Search for the cell housing the specified text and yield its [x, y] center coordinate. 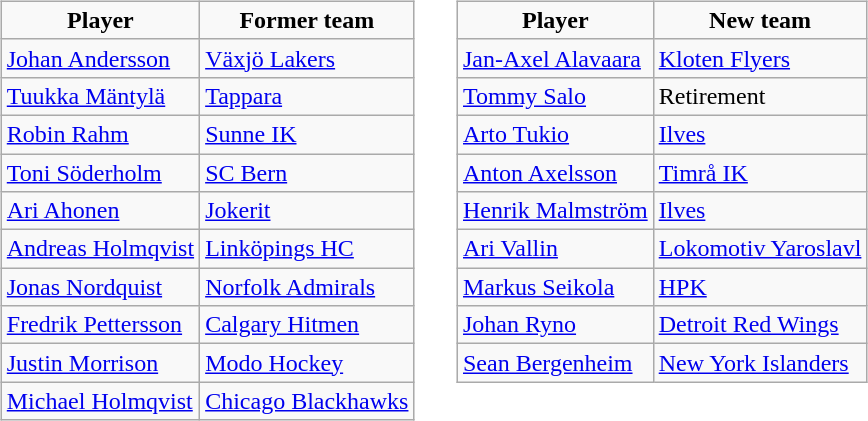
Johan Ryno [555, 325]
Justin Morrison [100, 363]
Michael Holmqvist [100, 401]
Chicago Blackhawks [307, 401]
Jokerit [307, 211]
Retirement [760, 96]
New team [760, 20]
Ari Ahonen [100, 211]
Arto Tukio [555, 134]
Tommy Salo [555, 96]
Andreas Holmqvist [100, 249]
Växjö Lakers [307, 58]
Jonas Nordquist [100, 287]
Lokomotiv Yaroslavl [760, 249]
Fredrik Pettersson [100, 325]
Tuukka Mäntylä [100, 96]
Kloten Flyers [760, 58]
Ari Vallin [555, 249]
HPK [760, 287]
Calgary Hitmen [307, 325]
Former team [307, 20]
Robin Rahm [100, 134]
Anton Axelsson [555, 173]
Markus Seikola [555, 287]
Linköpings HC [307, 249]
Timrå IK [760, 173]
Detroit Red Wings [760, 325]
New York Islanders [760, 363]
Modo Hockey [307, 363]
Sean Bergenheim [555, 363]
Jan-Axel Alavaara [555, 58]
SC Bern [307, 173]
Henrik Malmström [555, 211]
Norfolk Admirals [307, 287]
Sunne IK [307, 134]
Tappara [307, 96]
Toni Söderholm [100, 173]
Johan Andersson [100, 58]
